Pinpoint the cell where the given text exists, returning its (X, Y) midpoint coordinate. 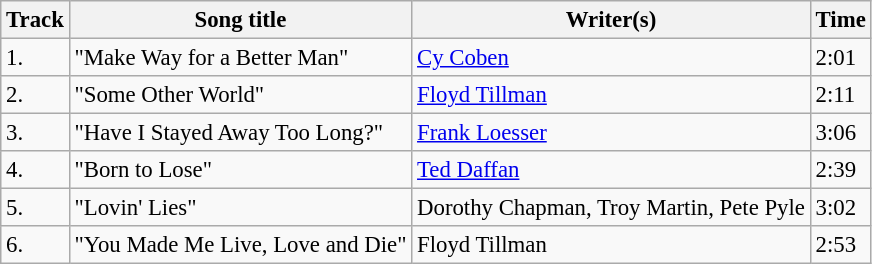
Frank Loesser (612, 133)
Ted Daffan (612, 170)
2:39 (840, 170)
3:02 (840, 208)
"Lovin' Lies" (240, 208)
Cy Coben (612, 58)
"Have I Stayed Away Too Long?" (240, 133)
3. (35, 133)
4. (35, 170)
Dorothy Chapman, Troy Martin, Pete Pyle (612, 208)
2:53 (840, 245)
"Make Way for a Better Man" (240, 58)
"Some Other World" (240, 95)
Song title (240, 20)
2:11 (840, 95)
1. (35, 58)
"Born to Lose" (240, 170)
Track (35, 20)
3:06 (840, 133)
6. (35, 245)
2:01 (840, 58)
Writer(s) (612, 20)
Time (840, 20)
2. (35, 95)
5. (35, 208)
"You Made Me Live, Love and Die" (240, 245)
